Return the (X, Y) coordinate for the center point of the cell that contains the specified text.  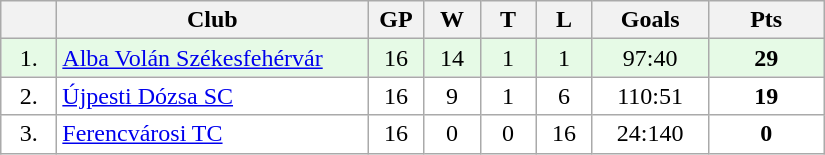
24:140 (650, 134)
2. (29, 96)
GP (396, 20)
Alba Volán Székesfehérvár (212, 58)
19 (766, 96)
Ferencvárosi TC (212, 134)
T (508, 20)
Goals (650, 20)
Újpesti Dózsa SC (212, 96)
14 (452, 58)
9 (452, 96)
1. (29, 58)
Pts (766, 20)
W (452, 20)
Club (212, 20)
3. (29, 134)
L (564, 20)
6 (564, 96)
97:40 (650, 58)
29 (766, 58)
110:51 (650, 96)
